Capture the cell that displays the provided text and extract its (X, Y) central coordinate. 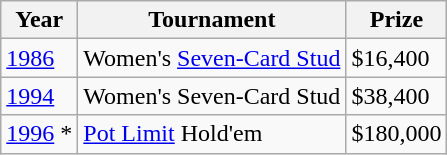
Pot Limit Hold'em (212, 134)
Tournament (212, 20)
1996 * (40, 134)
1986 (40, 58)
$16,400 (396, 58)
Prize (396, 20)
$180,000 (396, 134)
1994 (40, 96)
Year (40, 20)
$38,400 (396, 96)
